Provide the [x, y] coordinate of the cell's center where the given text is located.  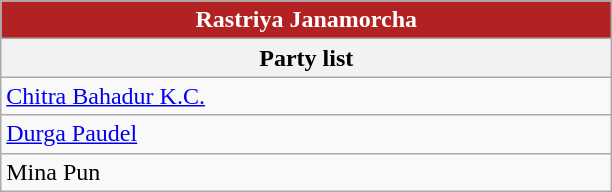
Durga Paudel [306, 134]
Chitra Bahadur K.C. [306, 96]
Party list [306, 58]
Rastriya Janamorcha [306, 20]
Mina Pun [306, 172]
